Return (x, y) of the center of cell containing provided text 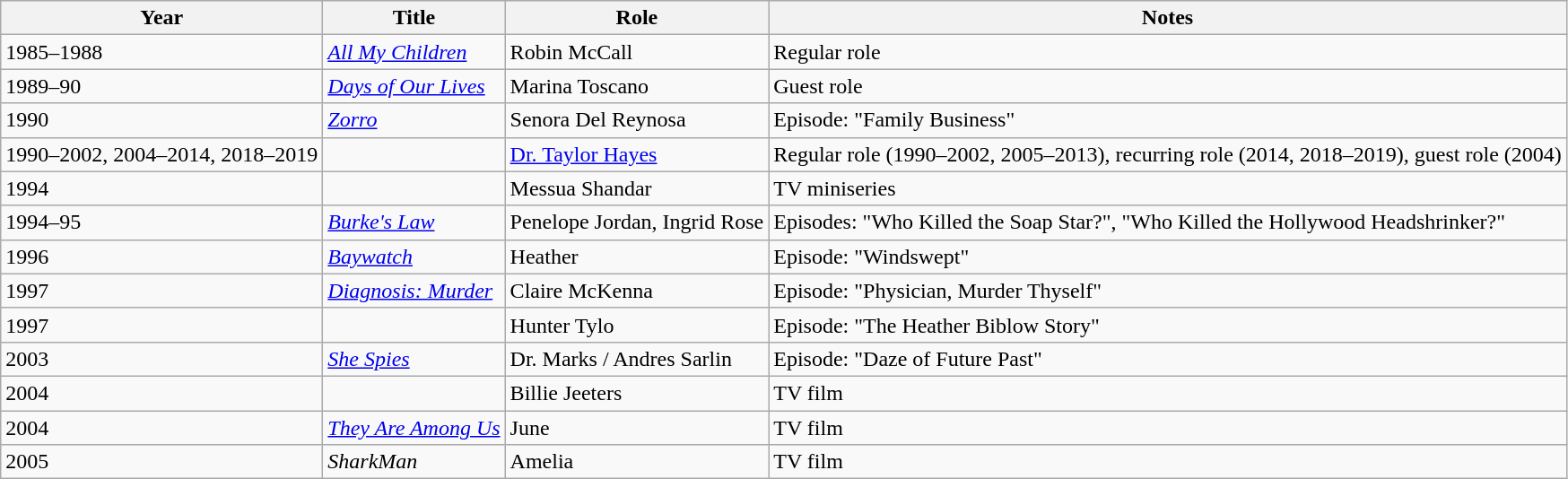
Dr. Marks / Andres Sarlin (637, 359)
Senora Del Reynosa (637, 120)
1985–1988 (161, 52)
Episode: "The Heather Biblow Story" (1168, 325)
Messua Shandar (637, 188)
1989–90 (161, 86)
Marina Toscano (637, 86)
All My Children (414, 52)
1994–95 (161, 222)
Burke's Law (414, 222)
June (637, 428)
Heather (637, 257)
TV miniseries (1168, 188)
Robin McCall (637, 52)
She Spies (414, 359)
Title (414, 18)
Year (161, 18)
Role (637, 18)
Hunter Tylo (637, 325)
Days of Our Lives (414, 86)
1994 (161, 188)
Diagnosis: Murder (414, 291)
Penelope Jordan, Ingrid Rose (637, 222)
2005 (161, 462)
1990–2002, 2004–2014, 2018–2019 (161, 154)
Dr. Taylor Hayes (637, 154)
Regular role (1168, 52)
Guest role (1168, 86)
Episodes: "Who Killed the Soap Star?", "Who Killed the Hollywood Headshrinker?" (1168, 222)
Episode: "Daze of Future Past" (1168, 359)
1996 (161, 257)
Episode: "Windswept" (1168, 257)
Episode: "Family Business" (1168, 120)
Regular role (1990–2002, 2005–2013), recurring role (2014, 2018–2019), guest role (2004) (1168, 154)
They Are Among Us (414, 428)
SharkMan (414, 462)
Billie Jeeters (637, 393)
1990 (161, 120)
2003 (161, 359)
Claire McKenna (637, 291)
Amelia (637, 462)
Episode: "Physician, Murder Thyself" (1168, 291)
Zorro (414, 120)
Baywatch (414, 257)
Notes (1168, 18)
